Return (X, Y) of the center of cell containing provided text 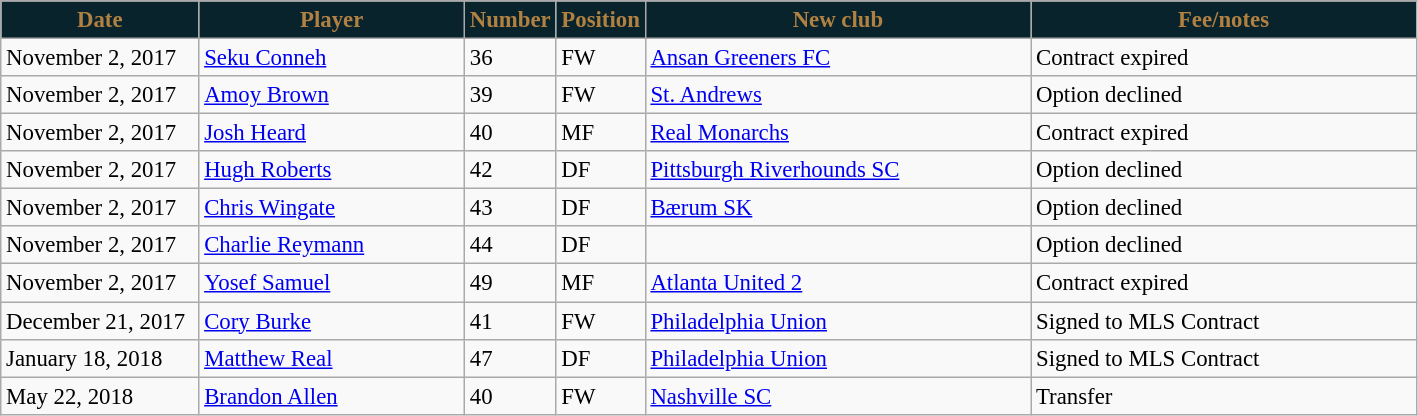
Amoy Brown (332, 95)
47 (510, 358)
Pittsburgh Riverhounds SC (838, 170)
Real Monarchs (838, 133)
Number (510, 20)
Hugh Roberts (332, 170)
49 (510, 283)
Date (100, 20)
Charlie Reymann (332, 245)
Seku Conneh (332, 58)
Bærum SK (838, 208)
New club (838, 20)
Chris Wingate (332, 208)
Atlanta United 2 (838, 283)
36 (510, 58)
Yosef Samuel (332, 283)
Fee/notes (1224, 20)
December 21, 2017 (100, 321)
Josh Heard (332, 133)
St. Andrews (838, 95)
Cory Burke (332, 321)
Nashville SC (838, 396)
43 (510, 208)
Matthew Real (332, 358)
Brandon Allen (332, 396)
39 (510, 95)
41 (510, 321)
Ansan Greeners FC (838, 58)
May 22, 2018 (100, 396)
44 (510, 245)
Transfer (1224, 396)
Position (600, 20)
January 18, 2018 (100, 358)
Player (332, 20)
42 (510, 170)
